Determine the (x, y) coordinate at the center of the cell enclosing the given text.  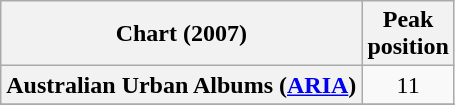
Chart (2007) (182, 34)
11 (408, 85)
Australian Urban Albums (ARIA) (182, 85)
Peakposition (408, 34)
